Return [X, Y] of the center of cell containing provided text 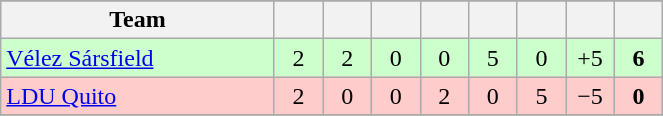
Team [138, 20]
+5 [590, 58]
6 [638, 58]
LDU Quito [138, 96]
−5 [590, 96]
Vélez Sársfield [138, 58]
